Scan for the cell matching the given text and deliver its (X, Y) coordinate at center. 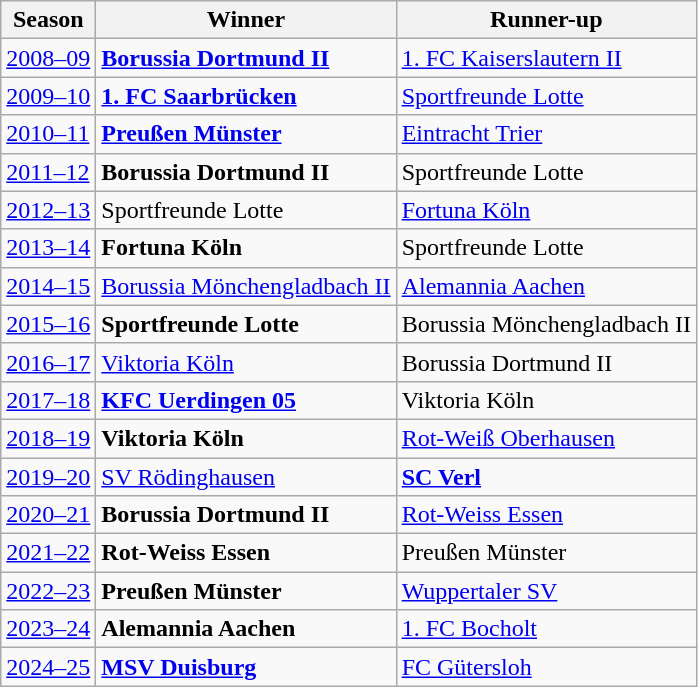
2012–13 (48, 210)
2009–10 (48, 96)
2008–09 (48, 58)
KFC Uerdingen 05 (246, 400)
Wuppertaler SV (546, 591)
2019–20 (48, 477)
2014–15 (48, 286)
Winner (246, 20)
Eintracht Trier (546, 134)
MSV Duisburg (246, 667)
2016–17 (48, 362)
2024–25 (48, 667)
2011–12 (48, 172)
Runner-up (546, 20)
2022–23 (48, 591)
2018–19 (48, 438)
2020–21 (48, 515)
SC Verl (546, 477)
2010–11 (48, 134)
1. FC Bocholt (546, 629)
Rot-Weiß Oberhausen (546, 438)
2013–14 (48, 248)
2021–22 (48, 553)
Season (48, 20)
1. FC Saarbrücken (246, 96)
FC Gütersloh (546, 667)
2015–16 (48, 324)
2023–24 (48, 629)
SV Rödinghausen (246, 477)
1. FC Kaiserslautern II (546, 58)
2017–18 (48, 400)
